Pinpoint the cell where the given text exists, returning its [x, y] midpoint coordinate. 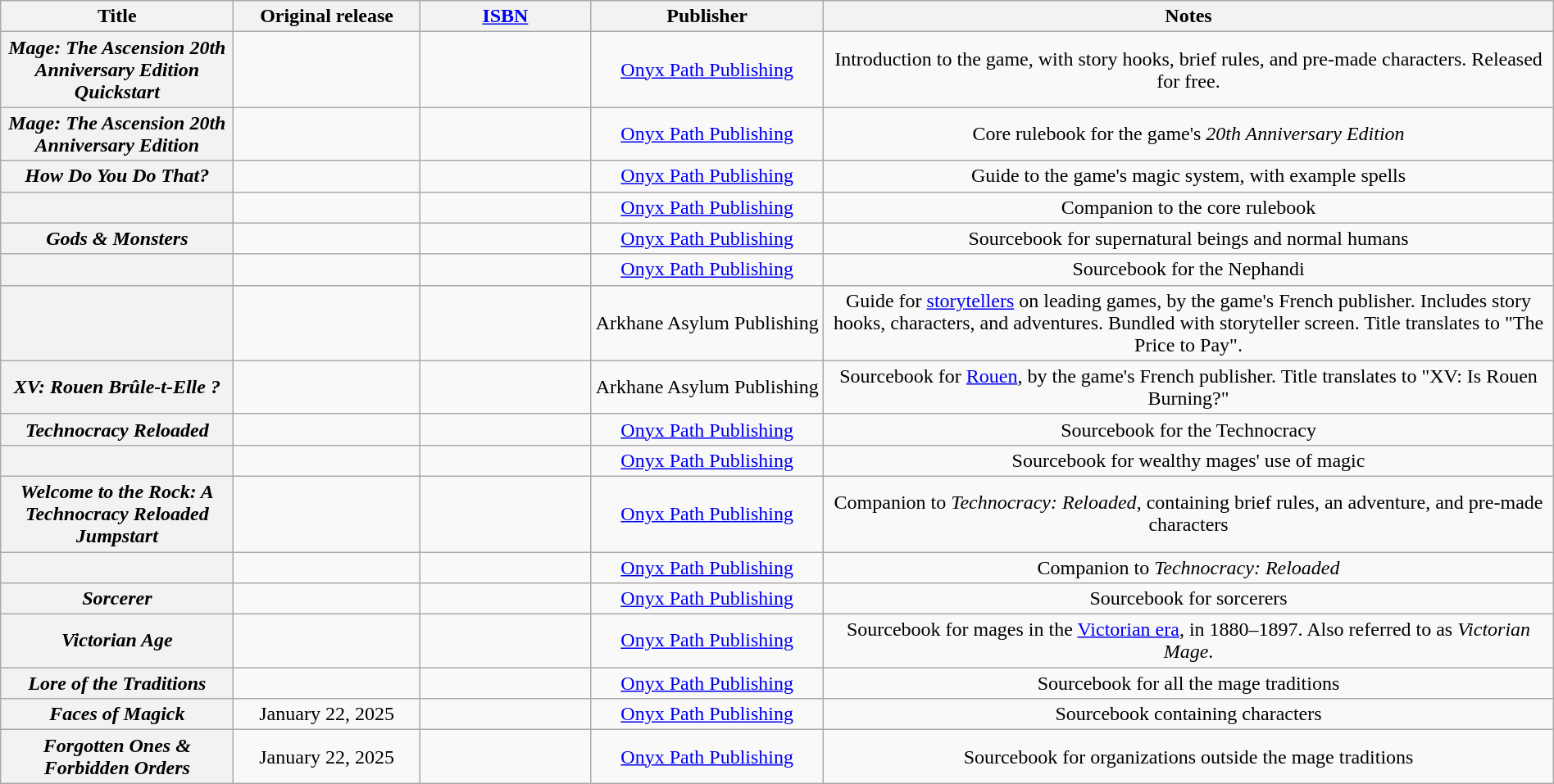
Introduction to the game, with story hooks, brief rules, and pre-made characters. Released for free. [1188, 70]
Sorcerer [117, 599]
Mage: The Ascension 20th Anniversary Edition [117, 134]
Guide to the game's magic system, with example spells [1188, 176]
Forgotten Ones & Forbidden Orders [117, 757]
ISBN [505, 16]
Victorian Age [117, 641]
Companion to Technocracy: Reloaded, containing brief rules, an adventure, and pre-made characters [1188, 514]
Original release [326, 16]
Notes [1188, 16]
Sourcebook for sorcerers [1188, 599]
Sourcebook containing characters [1188, 714]
Sourcebook for the Nephandi [1188, 270]
Sourcebook for all the mage traditions [1188, 683]
Title [117, 16]
XV: Rouen Brûle-t-Elle ? [117, 387]
Sourcebook for Rouen, by the game's French publisher. Title translates to "XV: Is Rouen Burning?" [1188, 387]
Sourcebook for mages in the Victorian era, in 1880–1897. Also referred to as Victorian Mage. [1188, 641]
Welcome to the Rock: A Technocracy Reloaded Jumpstart [117, 514]
Sourcebook for supernatural beings and normal humans [1188, 238]
Faces of Magick [117, 714]
Sourcebook for wealthy mages' use of magic [1188, 460]
Lore of the Traditions [117, 683]
Publisher [707, 16]
Technocracy Reloaded [117, 429]
Core rulebook for the game's 20th Anniversary Edition [1188, 134]
Companion to the core rulebook [1188, 207]
Sourcebook for organizations outside the mage traditions [1188, 757]
Sourcebook for the Technocracy [1188, 429]
Gods & Monsters [117, 238]
Companion to Technocracy: Reloaded [1188, 568]
Mage: The Ascension 20th Anniversary Edition Quickstart [117, 70]
How Do You Do That? [117, 176]
